From the cell containing the given text, extract its center point as [X, Y] coordinate. 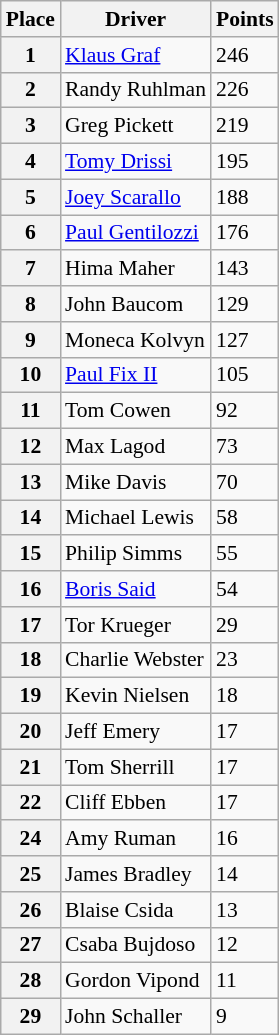
Jeff Emery [136, 732]
15 [30, 554]
Joey Scarallo [136, 197]
Philip Simms [136, 554]
Mike Davis [136, 482]
19 [30, 696]
24 [30, 839]
Tom Sherrill [136, 767]
73 [245, 447]
Driver [136, 19]
Blaise Csida [136, 910]
188 [245, 197]
10 [30, 375]
Tor Krueger [136, 625]
Charlie Webster [136, 660]
92 [245, 411]
20 [30, 732]
James Bradley [136, 874]
21 [30, 767]
3 [30, 126]
5 [30, 197]
Csaba Bujdoso [136, 945]
Points [245, 19]
226 [245, 90]
54 [245, 589]
Klaus Graf [136, 55]
28 [30, 981]
Greg Pickett [136, 126]
7 [30, 269]
70 [245, 482]
26 [30, 910]
Hima Maher [136, 269]
2 [30, 90]
4 [30, 162]
27 [30, 945]
129 [245, 304]
23 [245, 660]
58 [245, 518]
6 [30, 233]
22 [30, 803]
Cliff Ebben [136, 803]
Boris Said [136, 589]
1 [30, 55]
Max Lagod [136, 447]
Randy Ruhlman [136, 90]
Moneca Kolvyn [136, 340]
Place [30, 19]
Gordon Vipond [136, 981]
Paul Fix II [136, 375]
8 [30, 304]
Kevin Nielsen [136, 696]
Paul Gentilozzi [136, 233]
246 [245, 55]
176 [245, 233]
55 [245, 554]
127 [245, 340]
Tom Cowen [136, 411]
Amy Ruman [136, 839]
143 [245, 269]
Tomy Drissi [136, 162]
John Schaller [136, 1017]
Michael Lewis [136, 518]
195 [245, 162]
219 [245, 126]
25 [30, 874]
John Baucom [136, 304]
105 [245, 375]
